Provide the [x, y] coordinate of the cell's center where the given text is located.  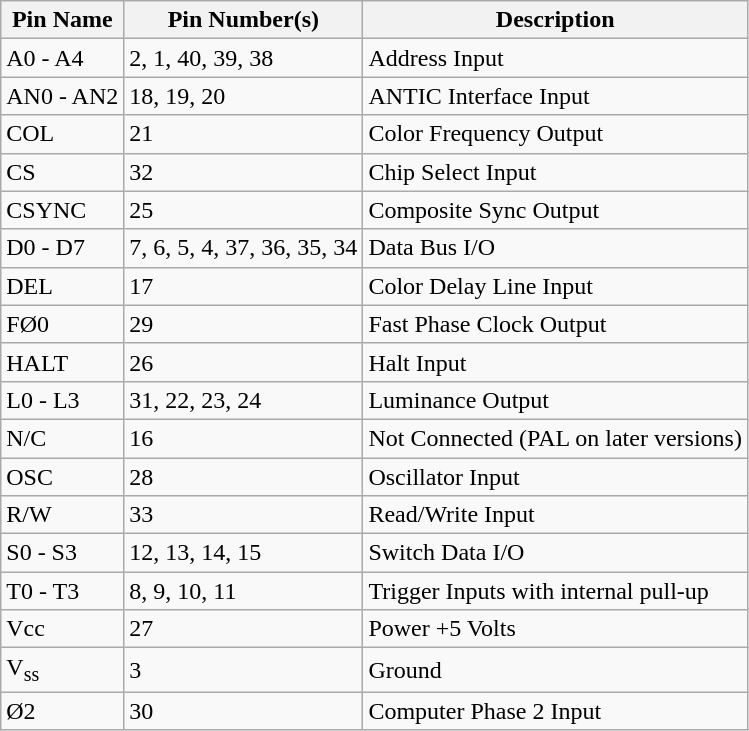
25 [244, 210]
Address Input [556, 58]
Chip Select Input [556, 172]
Ground [556, 670]
Pin Number(s) [244, 20]
Ø2 [62, 711]
27 [244, 629]
32 [244, 172]
DEL [62, 286]
2, 1, 40, 39, 38 [244, 58]
Read/Write Input [556, 515]
Switch Data I/O [556, 553]
Fast Phase Clock Output [556, 324]
OSC [62, 477]
R/W [62, 515]
ANTIC Interface Input [556, 96]
3 [244, 670]
CS [62, 172]
Composite Sync Output [556, 210]
18, 19, 20 [244, 96]
Description [556, 20]
8, 9, 10, 11 [244, 591]
Power +5 Volts [556, 629]
31, 22, 23, 24 [244, 400]
16 [244, 438]
12, 13, 14, 15 [244, 553]
Computer Phase 2 Input [556, 711]
28 [244, 477]
COL [62, 134]
Not Connected (PAL on later versions) [556, 438]
T0 - T3 [62, 591]
30 [244, 711]
AN0 - AN2 [62, 96]
CSYNC [62, 210]
21 [244, 134]
29 [244, 324]
Data Bus I/O [556, 248]
7, 6, 5, 4, 37, 36, 35, 34 [244, 248]
L0 - L3 [62, 400]
Vss [62, 670]
17 [244, 286]
Luminance Output [556, 400]
S0 - S3 [62, 553]
Trigger Inputs with internal pull-up [556, 591]
N/C [62, 438]
26 [244, 362]
HALT [62, 362]
Color Frequency Output [556, 134]
FØ0 [62, 324]
Halt Input [556, 362]
Color Delay Line Input [556, 286]
A0 - A4 [62, 58]
Pin Name [62, 20]
Vcc [62, 629]
Oscillator Input [556, 477]
33 [244, 515]
D0 - D7 [62, 248]
